Return [x, y] of the center of cell containing provided text 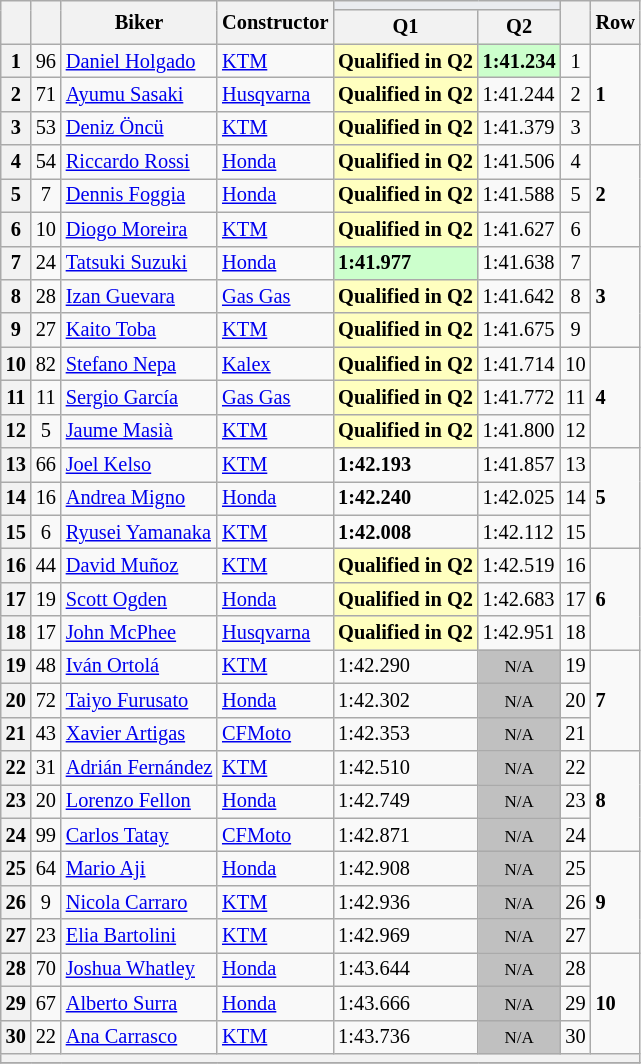
1:42.936 [405, 902]
Stefano Nepa [139, 364]
31 [46, 767]
1:41.800 [520, 431]
Constructor [275, 22]
1:41.642 [520, 296]
Scott Ogden [139, 599]
1:43.644 [405, 969]
1:41.627 [520, 229]
Xavier Artigas [139, 734]
Taiyo Furusato [139, 700]
71 [46, 94]
53 [46, 128]
44 [46, 565]
43 [46, 734]
1:42.749 [405, 801]
Q2 [520, 27]
David Muñoz [139, 565]
Ryusei Yamanaka [139, 532]
48 [46, 666]
1:42.025 [520, 498]
1:41.588 [520, 195]
Daniel Holgado [139, 61]
Joshua Whatley [139, 969]
1:42.951 [520, 633]
1:42.112 [520, 532]
67 [46, 1003]
1:42.871 [405, 835]
1:43.666 [405, 1003]
54 [46, 162]
Lorenzo Fellon [139, 801]
1:41.675 [520, 330]
1:41.244 [520, 94]
1:42.519 [520, 565]
1:42.008 [405, 532]
1:41.857 [520, 465]
1:43.736 [405, 1037]
72 [46, 700]
Tatsuki Suzuki [139, 263]
Deniz Öncü [139, 128]
64 [46, 868]
Dennis Foggia [139, 195]
1:42.290 [405, 666]
John McPhee [139, 633]
Adrián Fernández [139, 767]
1:42.908 [405, 868]
Nicola Carraro [139, 902]
1:41.379 [520, 128]
Iván Ortolá [139, 666]
Q1 [405, 27]
Andrea Migno [139, 498]
96 [46, 61]
1:42.193 [405, 465]
Mario Aji [139, 868]
1:42.353 [405, 734]
Joel Kelso [139, 465]
1:41.506 [520, 162]
1:42.683 [520, 599]
Diogo Moreira [139, 229]
Sergio García [139, 397]
1:42.969 [405, 936]
Izan Guevara [139, 296]
Alberto Surra [139, 1003]
Riccardo Rossi [139, 162]
Kaito Toba [139, 330]
1:41.772 [520, 397]
1:41.977 [405, 263]
1:41.714 [520, 364]
Elia Bartolini [139, 936]
Jaume Masià [139, 431]
Carlos Tatay [139, 835]
82 [46, 364]
Row [616, 22]
1:42.240 [405, 498]
66 [46, 465]
1:42.302 [405, 700]
Biker [139, 22]
1:42.510 [405, 767]
Kalex [275, 364]
70 [46, 969]
Ana Carrasco [139, 1037]
1:41.638 [520, 263]
Ayumu Sasaki [139, 94]
99 [46, 835]
1:41.234 [520, 61]
